Search for the cell housing the specified text and yield its (x, y) center coordinate. 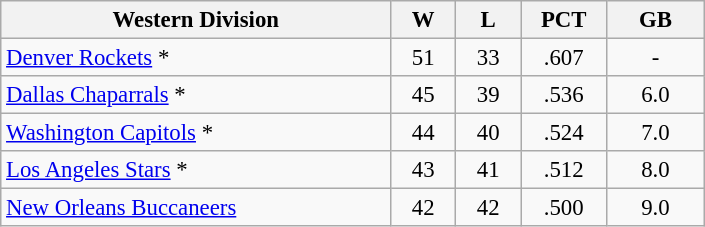
.524 (564, 133)
New Orleans Buccaneers (196, 208)
7.0 (656, 133)
PCT (564, 20)
6.0 (656, 95)
44 (424, 133)
Denver Rockets * (196, 58)
Western Division (196, 20)
W (424, 20)
L (488, 20)
40 (488, 133)
.512 (564, 170)
Washington Capitols * (196, 133)
.500 (564, 208)
9.0 (656, 208)
43 (424, 170)
51 (424, 58)
Dallas Chaparrals * (196, 95)
41 (488, 170)
- (656, 58)
45 (424, 95)
33 (488, 58)
GB (656, 20)
39 (488, 95)
.607 (564, 58)
Los Angeles Stars * (196, 170)
8.0 (656, 170)
.536 (564, 95)
